From the cell containing the given text, extract its center point as (X, Y) coordinate. 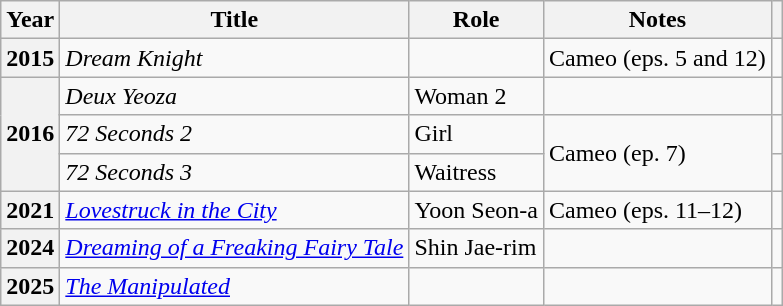
Cameo (ep. 7) (657, 153)
Dreaming of a Freaking Fairy Tale (234, 248)
Waitress (476, 172)
Cameo (eps. 11–12) (657, 210)
2025 (30, 286)
Lovestruck in the City (234, 210)
2021 (30, 210)
Cameo (eps. 5 and 12) (657, 58)
72 Seconds 2 (234, 134)
Yoon Seon-a (476, 210)
Girl (476, 134)
Shin Jae-rim (476, 248)
The Manipulated (234, 286)
2015 (30, 58)
Deux Yeoza (234, 96)
Title (234, 20)
2016 (30, 134)
Role (476, 20)
Year (30, 20)
Woman 2 (476, 96)
Dream Knight (234, 58)
2024 (30, 248)
Notes (657, 20)
72 Seconds 3 (234, 172)
